Locate the cell with the specified text and output its (x, y) center coordinate. 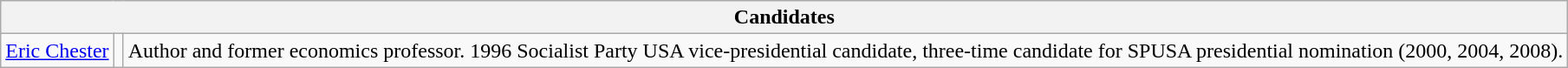
Eric Chester (57, 51)
Candidates (784, 17)
